Scan for the cell matching the given text and deliver its [x, y] coordinate at center. 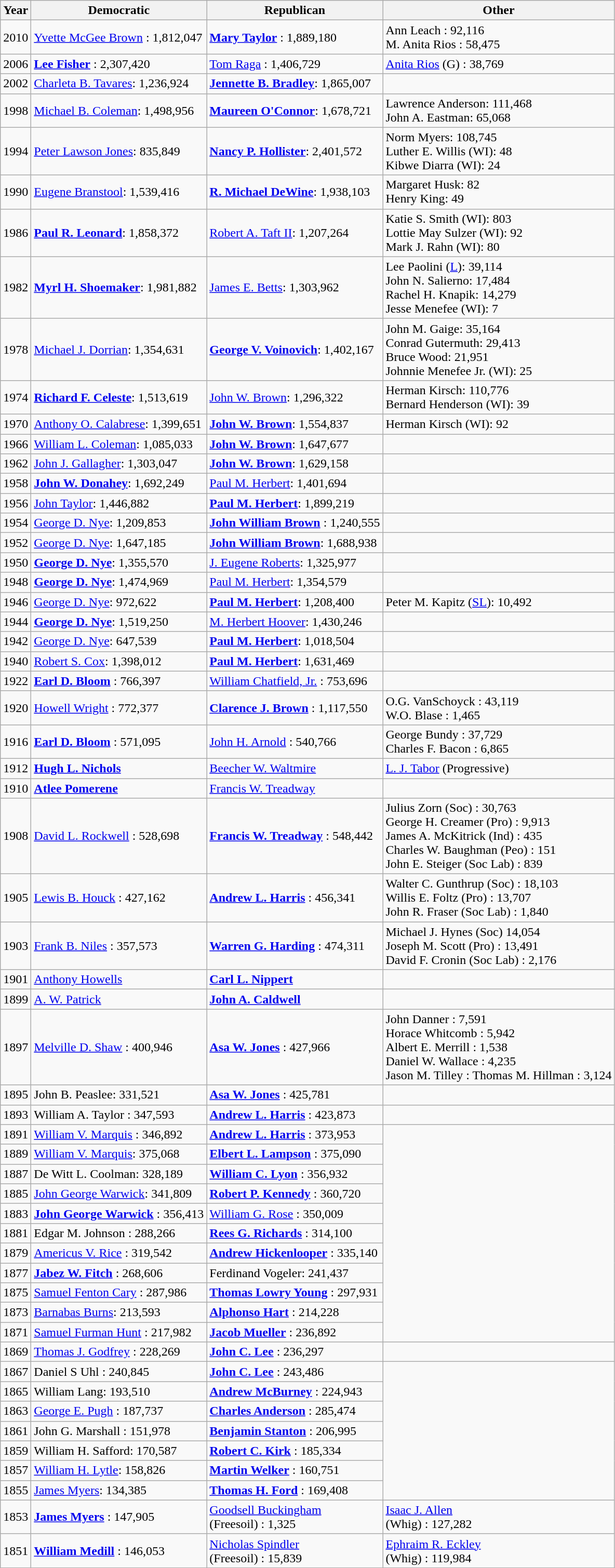
1966 [16, 444]
William H. Safford: 170,587 [119, 1451]
Jennette B. Bradley: 1,865,007 [295, 84]
1897 [16, 1047]
1952 [16, 543]
William L. Coleman: 1,085,033 [119, 444]
R. Michael DeWine: 1,938,103 [295, 192]
Thomas J. Godfrey : 228,269 [119, 1352]
James E. Betts: 1,303,962 [295, 288]
Nicholas Spindler(Freesoil) : 15,839 [295, 1551]
Lee Fisher : 2,307,420 [119, 64]
1885 [16, 1194]
Margaret Husk: 82Henry King: 49 [499, 192]
1916 [16, 742]
Nancy P. Hollister: 2,401,572 [295, 151]
Samuel Fenton Cary : 287,986 [119, 1293]
1978 [16, 349]
William Lang: 193,510 [119, 1391]
Herman Kirsch: 110,776Bernard Henderson (WI): 39 [499, 397]
Barnabas Burns: 213,593 [119, 1312]
George D. Nye: 972,622 [119, 602]
Yvette McGee Brown : 1,812,047 [119, 37]
1895 [16, 1095]
1871 [16, 1332]
George D. Nye: 1,474,969 [119, 582]
Walter C. Gunthrup (Soc) : 18,103Willis E. Foltz (Pro) : 13,707John R. Fraser (Soc Lab) : 1,840 [499, 898]
Michael J. Hynes (Soc) 14,054Joseph M. Scott (Pro) : 13,491David F. Cronin (Soc Lab) : 2,176 [499, 946]
John H. Arnold : 540,766 [295, 742]
1879 [16, 1253]
Other [499, 10]
Robert S. Cox: 1,398,012 [119, 661]
1948 [16, 582]
Edgar M. Johnson : 288,266 [119, 1233]
Myrl H. Shoemaker: 1,981,882 [119, 288]
William Medill : 146,053 [119, 1551]
1863 [16, 1411]
2002 [16, 84]
Francis W. Treadway : 548,442 [295, 836]
1962 [16, 464]
John G. Marshall : 151,978 [119, 1431]
Norm Myers: 108,745Luther E. Willis (WI): 48Kibwe Diarra (WI): 24 [499, 151]
Melville D. Shaw : 400,946 [119, 1047]
1877 [16, 1273]
Samuel Furman Hunt : 217,982 [119, 1332]
1974 [16, 397]
John B. Peaslee: 331,521 [119, 1095]
Robert A. Taft II: 1,207,264 [295, 233]
Paul M. Herbert: 1,899,219 [295, 503]
John George Warwick: 341,809 [119, 1194]
David L. Rockwell : 528,698 [119, 836]
1889 [16, 1154]
1875 [16, 1293]
J. Eugene Roberts: 1,325,977 [295, 562]
George D. Nye: 1,519,250 [119, 622]
1891 [16, 1134]
1905 [16, 898]
1986 [16, 233]
1970 [16, 424]
1867 [16, 1372]
George D. Nye: 1,209,853 [119, 523]
Robert C. Kirk : 185,334 [295, 1451]
1942 [16, 641]
2010 [16, 37]
1990 [16, 192]
James Myers : 147,905 [119, 1517]
Anita Rios (G) : 38,769 [499, 64]
William H. Lytle: 158,826 [119, 1470]
1950 [16, 562]
John W. Brown: 1,629,158 [295, 464]
1998 [16, 110]
Martin Welker : 160,751 [295, 1470]
George V. Voinovich: 1,402,167 [295, 349]
Ferdinand Vogeler: 241,437 [295, 1273]
1853 [16, 1517]
George Bundy : 37,729Charles F. Bacon : 6,865 [499, 742]
George D. Nye: 1,355,570 [119, 562]
1883 [16, 1213]
Howell Wright : 772,377 [119, 707]
Daniel S Uhl : 240,845 [119, 1372]
Richard F. Celeste: 1,513,619 [119, 397]
Goodsell Buckingham(Freesoil) : 1,325 [295, 1517]
M. Herbert Hoover: 1,430,246 [295, 622]
Clarence J. Brown : 1,117,550 [295, 707]
Americus V. Rice : 319,542 [119, 1253]
Mary Taylor : 1,889,180 [295, 37]
Alphonso Hart : 214,228 [295, 1312]
1912 [16, 768]
Andrew McBurney : 224,943 [295, 1391]
Lawrence Anderson: 111,468John A. Eastman: 65,068 [499, 110]
O.G. VanSchoyck : 43,119W.O. Blase : 1,465 [499, 707]
1908 [16, 836]
Anthony Howells [119, 980]
Paul M. Herbert: 1,018,504 [295, 641]
James Myers: 134,385 [119, 1490]
Rees G. Richards : 314,100 [295, 1233]
William V. Marquis : 346,892 [119, 1134]
John C. Lee : 243,486 [295, 1372]
Michael B. Coleman: 1,498,956 [119, 110]
Earl D. Bloom : 571,095 [119, 742]
Earl D. Bloom : 766,397 [119, 681]
Charles Anderson : 285,474 [295, 1411]
1901 [16, 980]
Herman Kirsch (WI): 92 [499, 424]
Michael J. Dorrian: 1,354,631 [119, 349]
John Danner : 7,591Horace Whitcomb : 5,942Albert E. Merrill : 1,538Daniel W. Wallace : 4,235Jason M. Tilley : Thomas M. Hillman : 3,124 [499, 1047]
1899 [16, 999]
George E. Pugh : 187,737 [119, 1411]
1944 [16, 622]
Francis W. Treadway [295, 788]
Hugh L. Nichols [119, 768]
Beecher W. Waltmire [295, 768]
John William Brown : 1,240,555 [295, 523]
William C. Lyon : 356,932 [295, 1174]
John W. Brown: 1,647,677 [295, 444]
1903 [16, 946]
John W. Donahey: 1,692,249 [119, 484]
Atlee Pomerene [119, 788]
Eugene Branstool: 1,539,416 [119, 192]
1920 [16, 707]
John J. Gallagher: 1,303,047 [119, 464]
Year [16, 10]
Peter Lawson Jones: 835,849 [119, 151]
Thomas H. Ford : 169,408 [295, 1490]
Andrew L. Harris : 373,953 [295, 1134]
Asa W. Jones : 425,781 [295, 1095]
1910 [16, 788]
Republican [295, 10]
Elbert L. Lampson : 375,090 [295, 1154]
Ann Leach : 92,116M. Anita Rios : 58,475 [499, 37]
Andrew L. Harris : 423,873 [295, 1115]
Paul M. Herbert: 1,631,469 [295, 661]
William V. Marquis: 375,068 [119, 1154]
John Taylor: 1,446,882 [119, 503]
John A. Caldwell [295, 999]
Julius Zorn (Soc) : 30,763George H. Creamer (Pro) : 9,913James A. McKitrick (Ind) : 435Charles W. Baughman (Peo) : 151John E. Steiger (Soc Lab) : 839 [499, 836]
Katie S. Smith (WI): 803Lottie May Sulzer (WI): 92Mark J. Rahn (WI): 80 [499, 233]
1982 [16, 288]
Paul M. Herbert: 1,354,579 [295, 582]
1946 [16, 602]
John W. Brown: 1,554,837 [295, 424]
John W. Brown: 1,296,322 [295, 397]
Ephraim R. Eckley(Whig) : 119,984 [499, 1551]
John George Warwick : 356,413 [119, 1213]
L. J. Tabor (Progressive) [499, 768]
1861 [16, 1431]
Peter M. Kapitz (SL): 10,492 [499, 602]
1865 [16, 1391]
Paul R. Leonard: 1,858,372 [119, 233]
Robert P. Kennedy : 360,720 [295, 1194]
1958 [16, 484]
1851 [16, 1551]
Democratic [119, 10]
Charleta B. Tavares: 1,236,924 [119, 84]
Anthony O. Calabrese: 1,399,651 [119, 424]
Warren G. Harding : 474,311 [295, 946]
George D. Nye: 647,539 [119, 641]
Andrew L. Harris : 456,341 [295, 898]
Paul M. Herbert: 1,208,400 [295, 602]
1859 [16, 1451]
Benjamin Stanton : 206,995 [295, 1431]
Lewis B. Houck : 427,162 [119, 898]
1940 [16, 661]
1994 [16, 151]
Andrew Hickenlooper : 335,140 [295, 1253]
Frank B. Niles : 357,573 [119, 946]
Jabez W. Fitch : 268,606 [119, 1273]
Lee Paolini (L): 39,114John N. Salierno: 17,484Rachel H. Knapik: 14,279Jesse Menefee (WI): 7 [499, 288]
William G. Rose : 350,009 [295, 1213]
Paul M. Herbert: 1,401,694 [295, 484]
De Witt L. Coolman: 328,189 [119, 1174]
John William Brown: 1,688,938 [295, 543]
Tom Raga : 1,406,729 [295, 64]
1954 [16, 523]
1869 [16, 1352]
Asa W. Jones : 427,966 [295, 1047]
Maureen O'Connor: 1,678,721 [295, 110]
1887 [16, 1174]
2006 [16, 64]
John M. Gaige: 35,164Conrad Gutermuth: 29,413Bruce Wood: 21,951Johnnie Menefee Jr. (WI): 25 [499, 349]
Isaac J. Allen(Whig) : 127,282 [499, 1517]
William Chatfield, Jr. : 753,696 [295, 681]
1893 [16, 1115]
Thomas Lowry Young : 297,931 [295, 1293]
1873 [16, 1312]
1855 [16, 1490]
1881 [16, 1233]
Jacob Mueller : 236,892 [295, 1332]
John C. Lee : 236,297 [295, 1352]
William A. Taylor : 347,593 [119, 1115]
Carl L. Nippert [295, 980]
George D. Nye: 1,647,185 [119, 543]
1857 [16, 1470]
1956 [16, 503]
1922 [16, 681]
A. W. Patrick [119, 999]
